From the cell containing the given text, extract its center point as (x, y) coordinate. 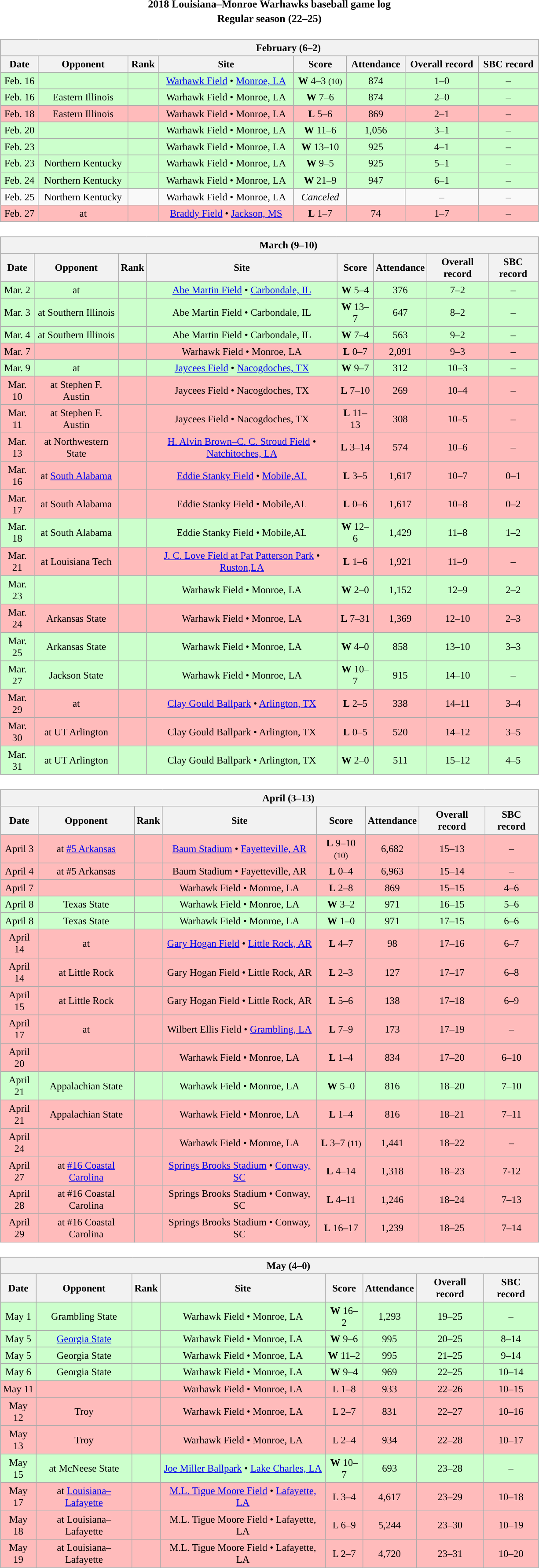
9–14 (511, 1356)
Mar. 23 (17, 590)
Feb. 20 (19, 130)
0–2 (513, 505)
6–8 (511, 972)
2,091 (400, 351)
138 (392, 1000)
L 2–5 (356, 704)
2–2 (513, 590)
April 3 (19, 849)
W 4–0 (356, 646)
L 3–5 (356, 476)
Mar. 17 (17, 505)
10–6 (458, 447)
3–1 (442, 130)
W 5–4 (356, 290)
4–6 (511, 888)
May 19 (18, 1553)
April 7 (19, 888)
17–15 (452, 921)
7–14 (511, 1228)
L 4–14 (341, 1171)
4–5 (513, 760)
H. Alvin Brown–C. C. Stroud Field • Natchitoches, LA (242, 447)
934 (389, 1440)
15–13 (452, 849)
Mar. 4 (17, 335)
L 1–6 (356, 561)
1,239 (392, 1228)
17–20 (452, 1058)
647 (400, 313)
10–3 (458, 368)
11–8 (458, 533)
14–10 (458, 675)
April (3–13) (269, 798)
May 13 (18, 1440)
376 (400, 290)
18–21 (452, 1114)
W 7–4 (356, 335)
W 12–6 (356, 533)
May 15 (18, 1468)
L 2–8 (341, 888)
947 (376, 180)
April 17 (19, 1029)
12–9 (458, 590)
312 (400, 368)
1–0 (442, 81)
W 21–9 (320, 180)
14–12 (458, 732)
Braddy Field • Jackson, MS (226, 213)
7–10 (511, 1086)
May 6 (18, 1372)
April 29 (19, 1228)
17–18 (452, 1000)
7–11 (511, 1114)
7–13 (511, 1199)
W 3–2 (341, 904)
L 0–7 (356, 351)
May 1 (18, 1317)
L 4–11 (341, 1199)
L 0–5 (356, 732)
10–20 (511, 1553)
10–7 (458, 476)
10–17 (511, 1440)
Canceled (320, 197)
L 0–4 (341, 871)
563 (400, 335)
April 28 (19, 1199)
858 (400, 646)
Feb. 27 (19, 213)
W 5–0 (341, 1086)
9–2 (458, 335)
J. C. Love Field at Pat Patterson Park • Ruston,LA (242, 561)
W 13–10 (320, 147)
17–17 (452, 972)
2–0 (442, 97)
L 1–7 (320, 213)
1,318 (392, 1171)
3–3 (513, 646)
23–29 (450, 1496)
Mar. 31 (17, 760)
10–16 (511, 1412)
at McNeese State (84, 1468)
W 9–5 (320, 163)
15–14 (452, 871)
Mar. 30 (17, 732)
6,963 (392, 871)
April 15 (19, 1000)
11–9 (458, 561)
18–24 (452, 1199)
1,369 (400, 618)
1,056 (376, 130)
127 (392, 972)
12–10 (458, 618)
5–6 (511, 904)
L 6–9 (344, 1525)
L 3–7 (11) (341, 1143)
22–27 (450, 1412)
1,429 (400, 533)
Mar. 16 (17, 476)
17–16 (452, 943)
173 (392, 1029)
March (9–10) (269, 245)
L 1–8 (344, 1389)
Mar. 11 (17, 419)
February (6–2) (269, 48)
Mar. 25 (17, 646)
6–6 (511, 921)
574 (400, 447)
May 17 (18, 1496)
Mar. 18 (17, 533)
7-12 (511, 1171)
308 (400, 419)
269 (400, 390)
4–1 (442, 147)
18–20 (452, 1086)
Mar. 3 (17, 313)
Mar. 24 (17, 618)
14–11 (458, 704)
L 7–10 (356, 390)
1–7 (442, 213)
Feb. 25 (19, 197)
W 1–0 (341, 921)
10–4 (458, 390)
Mar. 13 (17, 447)
L 9–10 (10) (341, 849)
23–31 (450, 1553)
21–25 (450, 1356)
April 4 (19, 871)
20–25 (450, 1339)
1,152 (400, 590)
8–14 (511, 1339)
1,441 (392, 1143)
6–10 (511, 1058)
L 3–4 (344, 1496)
May 12 (18, 1412)
May (4–0) (269, 1265)
Feb. 18 (19, 114)
15–15 (452, 888)
Jackson State (76, 675)
23–28 (450, 1468)
10–18 (511, 1496)
10–5 (458, 419)
April 27 (19, 1171)
969 (389, 1372)
L 2–4 (344, 1440)
Wilbert Ellis Field • Grambling, LA (239, 1029)
22–25 (450, 1372)
May 11 (18, 1389)
Mar. 7 (17, 351)
4,617 (389, 1496)
Mar. 21 (17, 561)
3–4 (513, 704)
834 (392, 1058)
511 (400, 760)
22–26 (450, 1389)
2–1 (442, 114)
W 9–7 (356, 368)
0–1 (513, 476)
L 4–7 (341, 943)
at Louisiana Tech (76, 561)
10–19 (511, 1525)
L 11–13 (356, 419)
1,921 (400, 561)
22–28 (450, 1440)
6–7 (511, 943)
933 (389, 1389)
5–1 (442, 163)
May 18 (18, 1525)
Mar. 9 (17, 368)
W 13–7 (356, 313)
L 2–3 (341, 972)
9–3 (458, 351)
1,293 (389, 1317)
18–25 (452, 1228)
17–19 (452, 1029)
18–23 (452, 1171)
338 (400, 704)
2–3 (513, 618)
520 (400, 732)
831 (389, 1412)
8–2 (458, 313)
Feb. 24 (19, 180)
98 (392, 943)
L 0–6 (356, 505)
5,244 (389, 1525)
W 9–4 (344, 1372)
7–2 (458, 290)
23–30 (450, 1525)
693 (389, 1468)
15–12 (458, 760)
6–1 (442, 180)
W 4–3 (10) (320, 81)
10–15 (511, 1389)
W 11–6 (320, 130)
19–25 (450, 1317)
W 9–6 (344, 1339)
3–5 (513, 732)
L 7–31 (356, 618)
13–10 (458, 646)
1,246 (392, 1199)
W 11–2 (344, 1356)
Mar. 29 (17, 704)
6,682 (392, 849)
6–9 (511, 1000)
1–2 (513, 533)
L 16–17 (341, 1228)
Grambling State (84, 1317)
L 7–9 (341, 1029)
Mar. 27 (17, 675)
Mar. 2 (17, 290)
10–8 (458, 505)
at Northwestern State (76, 447)
W 16–2 (344, 1317)
18–22 (452, 1143)
915 (400, 675)
Mar. 10 (17, 390)
Joe Miller Ballpark • Lake Charles, LA (243, 1468)
74 (376, 213)
4,720 (389, 1553)
April 24 (19, 1143)
L 3–14 (356, 447)
10–14 (511, 1372)
April 20 (19, 1058)
16–15 (452, 904)
W 7–6 (320, 97)
